Return the (X, Y) coordinate for the center point of the cell that contains the specified text.  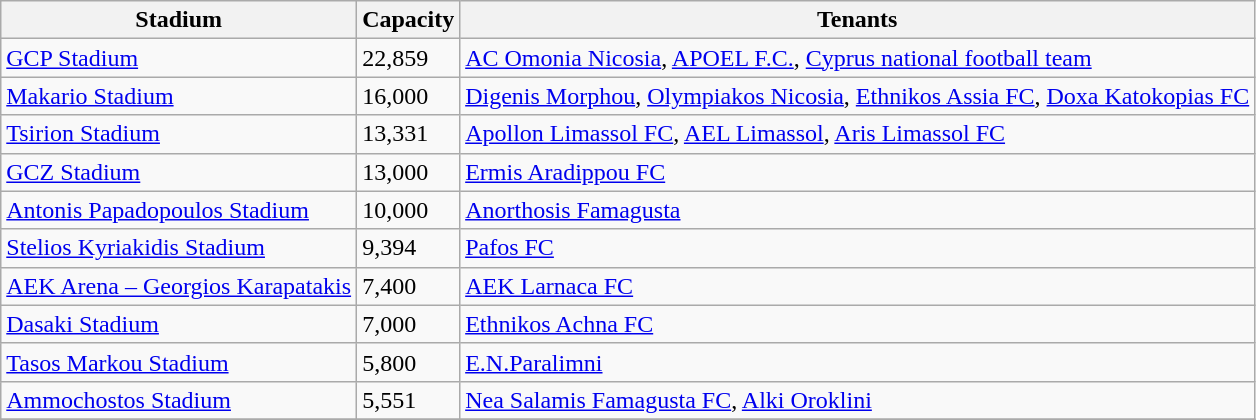
Ethnikos Achna FC (858, 324)
Apollon Limassol FC, AEL Limassol, Aris Limassol FC (858, 134)
Tenants (858, 20)
5,551 (408, 400)
Digenis Morphou, Olympiakos Nicosia, Ethnikos Assia FC, Doxa Katokopias FC (858, 96)
13,331 (408, 134)
Capacity (408, 20)
Stelios Kyriakidis Stadium (179, 248)
Makario Stadium (179, 96)
Stadium (179, 20)
7,400 (408, 286)
16,000 (408, 96)
Anorthosis Famagusta (858, 210)
Antonis Papadopoulos Stadium (179, 210)
Ermis Aradippou FC (858, 172)
22,859 (408, 58)
7,000 (408, 324)
5,800 (408, 362)
AEK Arena – Georgios Karapatakis (179, 286)
13,000 (408, 172)
GCZ Stadium (179, 172)
GCP Stadium (179, 58)
Pafos FC (858, 248)
Ammochostos Stadium (179, 400)
E.N.Paralimni (858, 362)
Nea Salamis Famagusta FC, Alki Oroklini (858, 400)
Tasos Markou Stadium (179, 362)
AEK Larnaca FC (858, 286)
10,000 (408, 210)
9,394 (408, 248)
Dasaki Stadium (179, 324)
AC Omonia Nicosia, APOEL F.C., Cyprus national football team (858, 58)
Tsirion Stadium (179, 134)
